For the text-containing cell, return its midpoint in [x, y] coordinate format. 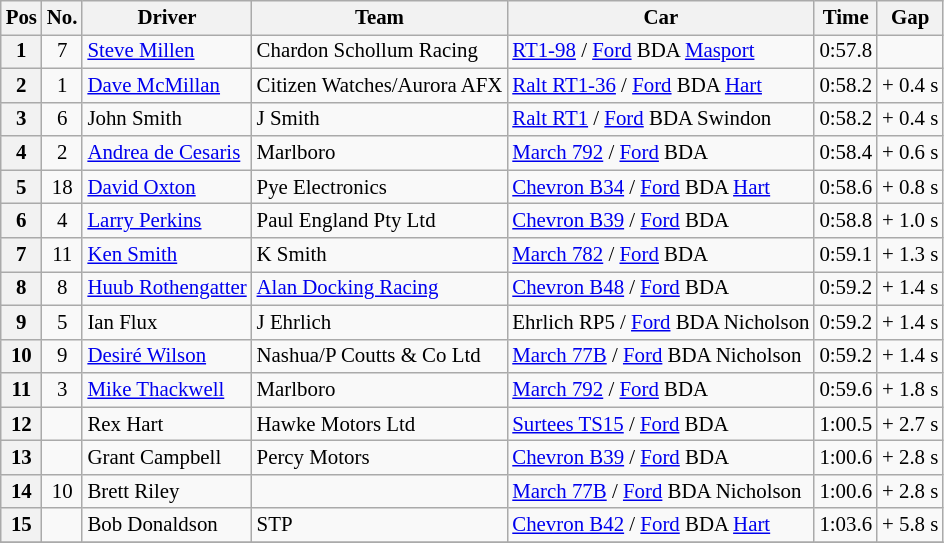
STP [380, 525]
+ 2.7 s [910, 424]
18 [62, 187]
Team [380, 18]
Rex Hart [166, 424]
0:59.6 [846, 390]
Car [660, 18]
Ehrlich RP5 / Ford BDA Nicholson [660, 322]
+ 5.8 s [910, 525]
13 [22, 458]
K Smith [380, 255]
Chevron B34 / Ford BDA Hart [660, 187]
John Smith [166, 119]
Hawke Motors Ltd [380, 424]
Pye Electronics [380, 187]
David Oxton [166, 187]
Larry Perkins [166, 221]
J Smith [380, 119]
Time [846, 18]
Chevron B42 / Ford BDA Hart [660, 525]
Citizen Watches/Aurora AFX [380, 85]
0:58.4 [846, 153]
0:59.1 [846, 255]
0:58.6 [846, 187]
+ 0.8 s [910, 187]
Pos [22, 18]
Driver [166, 18]
+ 1.0 s [910, 221]
Huub Rothengatter [166, 288]
Grant Campbell [166, 458]
1:03.6 [846, 525]
12 [22, 424]
14 [22, 491]
+ 1.8 s [910, 390]
Bob Donaldson [166, 525]
1:00.5 [846, 424]
No. [62, 18]
0:58.8 [846, 221]
March 782 / Ford BDA [660, 255]
Ken Smith [166, 255]
Ralt RT1-36 / Ford BDA Hart [660, 85]
Steve Millen [166, 51]
Percy Motors [380, 458]
Desiré Wilson [166, 356]
RT1-98 / Ford BDA Masport [660, 51]
Chardon Schollum Racing [380, 51]
+ 1.3 s [910, 255]
Andrea de Cesaris [166, 153]
+ 0.6 s [910, 153]
Chevron B48 / Ford BDA [660, 288]
Ralt RT1 / Ford BDA Swindon [660, 119]
15 [22, 525]
J Ehrlich [380, 322]
Alan Docking Racing [380, 288]
Gap [910, 18]
Mike Thackwell [166, 390]
Surtees TS15 / Ford BDA [660, 424]
Ian Flux [166, 322]
Nashua/P Coutts & Co Ltd [380, 356]
Paul England Pty Ltd [380, 221]
Dave McMillan [166, 85]
Brett Riley [166, 491]
0:57.8 [846, 51]
